Output the [x, y] coordinate of the center of the cell containing the given text.  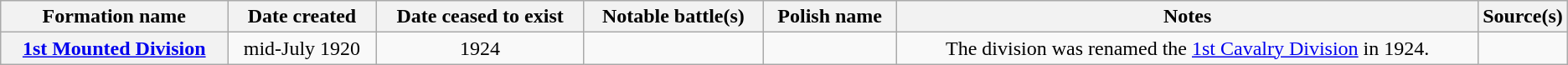
Date ceased to exist [480, 17]
Notable battle(s) [673, 17]
1st Mounted Division [114, 48]
Date created [302, 17]
Notes [1188, 17]
mid-July 1920 [302, 48]
Source(s) [1523, 17]
Polish name [830, 17]
1924 [480, 48]
Formation name [114, 17]
The division was renamed the 1st Cavalry Division in 1924. [1188, 48]
